Return [X, Y] of the center of cell containing provided text 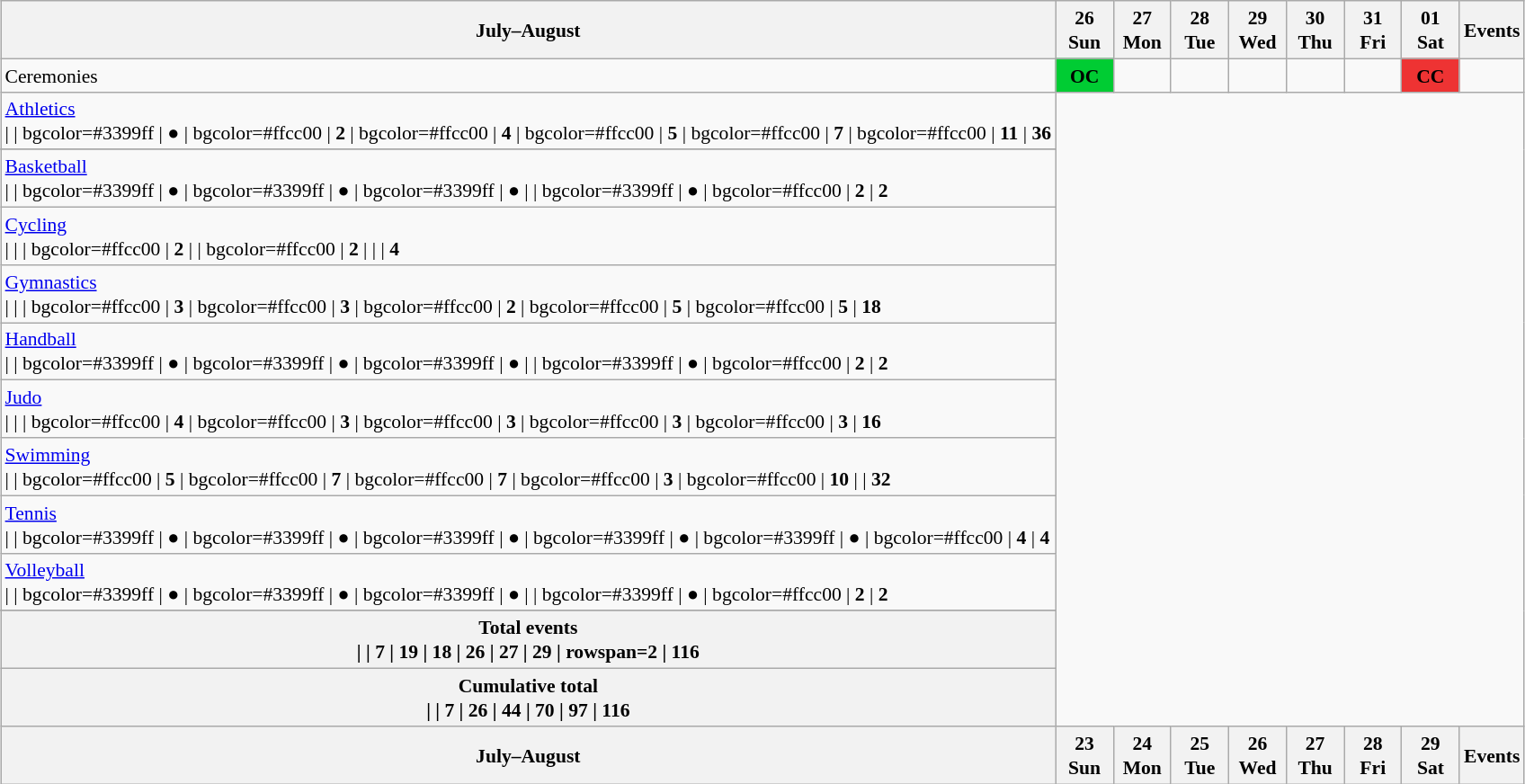
31 Fri [1373, 30]
24 Mon [1142, 754]
Total events | | 7 | 19 | 18 | 26 | 27 | 29 | rowspan=2 | 116 [529, 639]
26 Sun [1084, 30]
25 Tue [1199, 754]
Swimming | | bgcolor=#ffcc00 | 5 | bgcolor=#ffcc00 | 7 | bgcolor=#ffcc00 | 7 | bgcolor=#ffcc00 | 3 | bgcolor=#ffcc00 | 10 | | 32 [529, 467]
29 Wed [1257, 30]
28 Tue [1199, 30]
Cumulative total | | 7 | 26 | 44 | 70 | 97 | 116 [529, 697]
Volleyball | | bgcolor=#3399ff | ● | bgcolor=#3399ff | ● | bgcolor=#3399ff | ● | | bgcolor=#3399ff | ● | bgcolor=#ffcc00 | 2 | 2 [529, 582]
OC [1084, 76]
Judo | | | bgcolor=#ffcc00 | 4 | bgcolor=#ffcc00 | 3 | bgcolor=#ffcc00 | 3 | bgcolor=#ffcc00 | 3 | bgcolor=#ffcc00 | 3 | 16 [529, 409]
Tennis | | bgcolor=#3399ff | ● | bgcolor=#3399ff | ● | bgcolor=#3399ff | ● | bgcolor=#3399ff | ● | bgcolor=#3399ff | ● | bgcolor=#ffcc00 | 4 | 4 [529, 524]
30 Thu [1315, 30]
Athletics | | bgcolor=#3399ff | ● | bgcolor=#ffcc00 | 2 | bgcolor=#ffcc00 | 4 | bgcolor=#ffcc00 | 5 | bgcolor=#ffcc00 | 7 | bgcolor=#ffcc00 | 11 | 36 [529, 120]
CC [1431, 76]
23 Sun [1084, 754]
26 Wed [1257, 754]
Gymnastics | | | bgcolor=#ffcc00 | 3 | bgcolor=#ffcc00 | 3 | bgcolor=#ffcc00 | 2 | bgcolor=#ffcc00 | 5 | bgcolor=#ffcc00 | 5 | 18 [529, 293]
29 Sat [1431, 754]
28 Fri [1373, 754]
Handball | | bgcolor=#3399ff | ● | bgcolor=#3399ff | ● | bgcolor=#3399ff | ● | | bgcolor=#3399ff | ● | bgcolor=#ffcc00 | 2 | 2 [529, 351]
Cycling | | | bgcolor=#ffcc00 | 2 | | bgcolor=#ffcc00 | 2 | | | 4 [529, 236]
Ceremonies [529, 76]
01 Sat [1431, 30]
Basketball | | bgcolor=#3399ff | ● | bgcolor=#3399ff | ● | bgcolor=#3399ff | ● | | bgcolor=#3399ff | ● | bgcolor=#ffcc00 | 2 | 2 [529, 178]
27 Thu [1315, 754]
27 Mon [1142, 30]
